For the text-containing cell, return its midpoint in [X, Y] coordinate format. 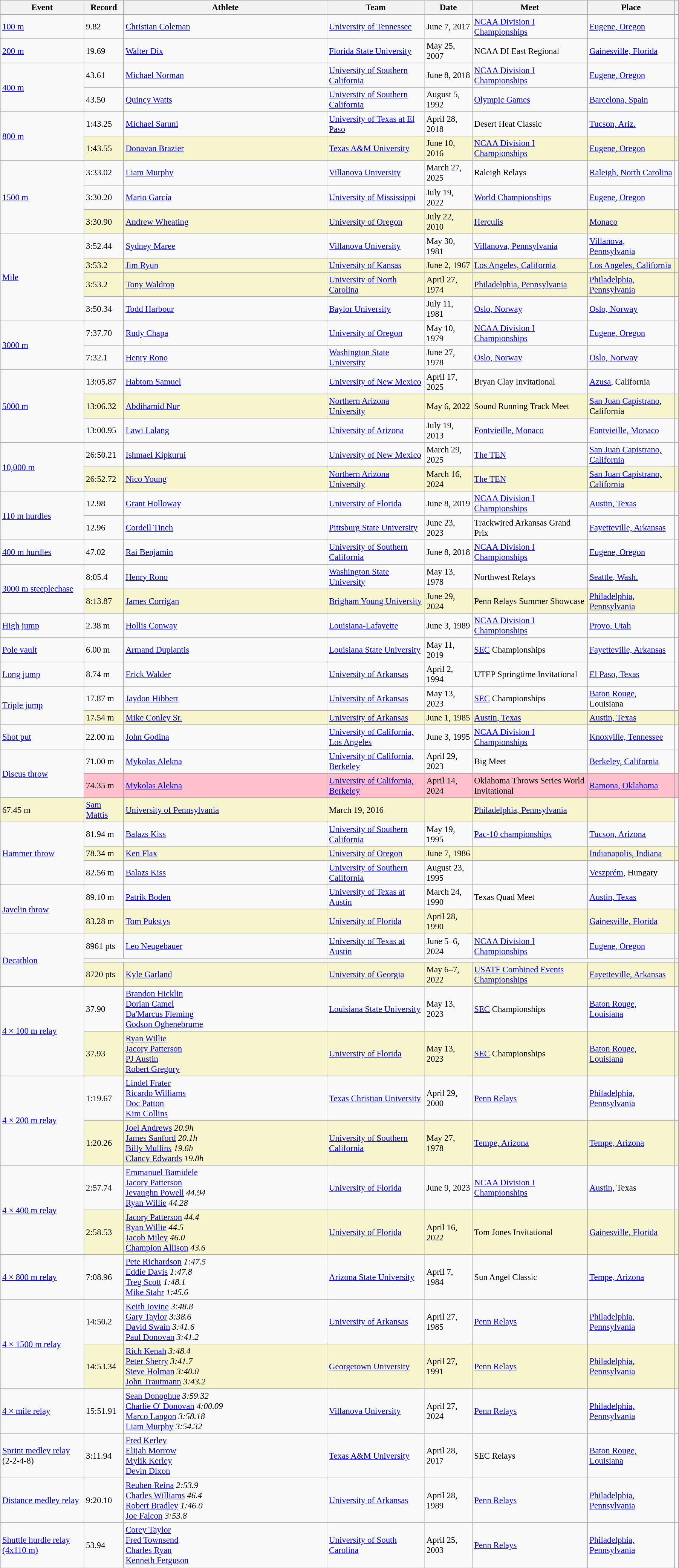
110 m hurdles [42, 516]
University of California, Los Angeles [376, 737]
Pittsburg State University [376, 528]
Herculis [530, 222]
2:58.53 [104, 1232]
1:43.25 [104, 124]
NCAA DI East Regional [530, 51]
3:30.90 [104, 222]
1:20.26 [104, 1143]
June 29, 2024 [448, 601]
12.96 [104, 528]
7:08.96 [104, 1277]
14:50.2 [104, 1322]
7:37.70 [104, 333]
Habtom Samuel [225, 382]
Bryan Clay Invitational [530, 382]
Veszprém, Hungary [631, 873]
8:13.87 [104, 601]
Patrik Boden [225, 897]
Hollis Conway [225, 625]
37.93 [104, 1053]
12.98 [104, 504]
Desert Heat Classic [530, 124]
Leo Neugebauer [225, 946]
53.94 [104, 1546]
May 13, 1978 [448, 577]
Athlete [225, 8]
July 22, 2010 [448, 222]
Record [104, 8]
July 19, 2022 [448, 198]
3000 m [42, 345]
University of Kansas [376, 265]
Shuttle hurdle relay (4x110 m) [42, 1546]
100 m [42, 27]
Jaydon Hibbert [225, 698]
April 29, 2023 [448, 762]
April 7, 1984 [448, 1277]
26:50.21 [104, 455]
Knoxville, Tennessee [631, 737]
April 28, 1990 [448, 921]
Date [448, 8]
Ramona, Oklahoma [631, 786]
Reuben Reina 2:53.9Charles Williams 46.4Robert Bradley 1:46.0Joe Falcon 3:53.8 [225, 1501]
Joel Andrews 20.9hJames Sanford 20.1hBilly Mullins 19.6hClancy Edwards 19.8h [225, 1143]
Keith Iovine 3:48.8 Gary Taylor 3:38.6David Swain 3:41.6 Paul Donovan 3:41.2 [225, 1322]
Oklahoma Throws Series World Invitational [530, 786]
17.87 m [104, 698]
Florida State University [376, 51]
March 27, 2025 [448, 173]
3:30.20 [104, 198]
El Paso, Texas [631, 674]
67.45 m [42, 810]
13:00.95 [104, 431]
78.34 m [104, 854]
Rai Benjamin [225, 553]
5000 m [42, 406]
Mike Conley Sr. [225, 718]
9:20.10 [104, 1501]
Grant Holloway [225, 504]
June 1, 1985 [448, 718]
Pete Richardson 1:47.5Eddie Davis 1:47.8Treg Scott 1:48.1Mike Stahr 1:45.6 [225, 1277]
University of Texas at El Paso [376, 124]
Trackwired Arkansas Grand Prix [530, 528]
Sound Running Track Meet [530, 406]
Azusa, California [631, 382]
3:50.34 [104, 309]
Tony Waldrop [225, 284]
Liam Murphy [225, 173]
Distance medley relay [42, 1501]
8961 pts [104, 946]
Andrew Wheating [225, 222]
University of South Carolina [376, 1546]
2:57.74 [104, 1188]
37.90 [104, 1009]
Ishmael Kipkurui [225, 455]
May 27, 1978 [448, 1143]
Mile [42, 277]
April 16, 2022 [448, 1232]
University of North Carolina [376, 284]
Place [631, 8]
April 2, 1994 [448, 674]
Pole vault [42, 650]
Jacory Patterson 44.4Ryan Willie 44.5Jacob Miley 46.0Champion Allison 43.6 [225, 1232]
Shot put [42, 737]
World Championships [530, 198]
April 28, 2018 [448, 124]
University of Tennessee [376, 27]
83.28 m [104, 921]
Seattle, Wash. [631, 577]
Sprint medley relay (2-2-4-8) [42, 1456]
Hammer throw [42, 854]
Raleigh, North Carolina [631, 173]
May 25, 2007 [448, 51]
17.54 m [104, 718]
10,000 m [42, 467]
University of Arizona [376, 431]
April 29, 2000 [448, 1099]
400 m [42, 87]
June 5–6, 2024 [448, 946]
4 × 200 m relay [42, 1120]
47.02 [104, 553]
April 28, 2017 [448, 1456]
August 23, 1995 [448, 873]
4 × 800 m relay [42, 1277]
Kyle Garland [225, 974]
June 10, 2016 [448, 149]
Javelin throw [42, 909]
Lawi Lalang [225, 431]
University of Georgia [376, 974]
Team [376, 8]
Erick Walder [225, 674]
March 29, 2025 [448, 455]
Ken Flax [225, 854]
Big Meet [530, 762]
Georgetown University [376, 1366]
2.38 m [104, 625]
June 27, 1978 [448, 357]
Penn Relays Summer Showcase [530, 601]
Fred KerleyElijah Morrow Mylik Kerley Devin Dixon [225, 1456]
22.00 m [104, 737]
Tom Jones Invitational [530, 1232]
April 25, 2003 [448, 1546]
Meet [530, 8]
Christian Coleman [225, 27]
July 19, 2013 [448, 431]
4 × mile relay [42, 1412]
April 27, 1991 [448, 1366]
Mario García [225, 198]
Discus throw [42, 774]
13:06.32 [104, 406]
University of Mississippi [376, 198]
April 28, 1989 [448, 1501]
Nico Young [225, 480]
8720 pts [104, 974]
26:52.72 [104, 480]
Cordell Tinch [225, 528]
82.56 m [104, 873]
Michael Saruni [225, 124]
April 27, 1974 [448, 284]
Jim Ryun [225, 265]
Walter Dix [225, 51]
19.69 [104, 51]
Sun Angel Classic [530, 1277]
4 × 400 m relay [42, 1210]
Todd Harbour [225, 309]
Emmanuel BamideleJacory Patterson Jevaughn Powell 44.94Ryan Willie 44.28 [225, 1188]
14:53.34 [104, 1366]
Rudy Chapa [225, 333]
Indianapolis, Indiana [631, 854]
Raleigh Relays [530, 173]
May 30, 1981 [448, 246]
May 19, 1995 [448, 835]
3:11.94 [104, 1456]
6.00 m [104, 650]
May 11, 2019 [448, 650]
3:33.02 [104, 173]
200 m [42, 51]
1:43.55 [104, 149]
3000 m steeplechase [42, 589]
15:51.91 [104, 1412]
March 24, 1990 [448, 897]
Long jump [42, 674]
Armand Duplantis [225, 650]
John Godina [225, 737]
SEC Relays [530, 1456]
Berkeley, California [631, 762]
Pac-10 championships [530, 835]
March 16, 2024 [448, 480]
April 27, 2024 [448, 1412]
Lindel Frater Ricardo WilliamsDoc Patton Kim Collins [225, 1099]
Olympic Games [530, 100]
81.94 m [104, 835]
James Corrigan [225, 601]
University of Pennsylvania [225, 810]
Baylor University [376, 309]
71.00 m [104, 762]
June 3, 1989 [448, 625]
Corey TaylorFred TownsendCharles RyanKenneth Ferguson [225, 1546]
3:52.44 [104, 246]
March 19, 2016 [376, 810]
400 m hurdles [42, 553]
7:32.1 [104, 357]
9.82 [104, 27]
June 23, 2023 [448, 528]
Triple jump [42, 705]
Event [42, 8]
Rich Kenah 3:48.4Peter Sherry 3:41.7Steve Holman 3:40.0John Trautmann 3:43.2 [225, 1366]
4 × 1500 m relay [42, 1344]
Brigham Young University [376, 601]
Sydney Maree [225, 246]
43.61 [104, 75]
Monaco [631, 222]
Texas Quad Meet [530, 897]
June 8, 2019 [448, 504]
July 11, 1981 [448, 309]
Decathlon [42, 960]
June 7, 1986 [448, 854]
8.74 m [104, 674]
June 3, 1995 [448, 737]
Sam Mattis [104, 810]
Abdihamid Nur [225, 406]
Michael Norman [225, 75]
Tucson, Arizona [631, 835]
800 m [42, 136]
May 6–7, 2022 [448, 974]
Tucson, Ariz. [631, 124]
43.50 [104, 100]
June 2, 1967 [448, 265]
Donavan Brazier [225, 149]
May 6, 2022 [448, 406]
Ryan WillieJacory PattersonPJ AustinRobert Gregory [225, 1053]
April 14, 2024 [448, 786]
April 27, 1985 [448, 1322]
May 10, 1979 [448, 333]
Provo, Utah [631, 625]
1500 m [42, 197]
Sean Donoghue 3:59.32Charlie O' Donovan 4:00.09Marco Langon 3:58.18Liam Murphy 3:54.32 [225, 1412]
4 × 100 m relay [42, 1031]
UTEP Springtime Invitational [530, 674]
89.10 m [104, 897]
8:05.4 [104, 577]
13:05.87 [104, 382]
USATF Combined Events Championships [530, 974]
Quincy Watts [225, 100]
Louisiana-Lafayette [376, 625]
April 17, 2025 [448, 382]
Barcelona, Spain [631, 100]
74.35 m [104, 786]
August 5, 1992 [448, 100]
Northwest Relays [530, 577]
Texas Christian University [376, 1099]
Brandon HicklinDorian CamelDa'Marcus Fleming Godson Oghenebrume [225, 1009]
June 9, 2023 [448, 1188]
Arizona State University [376, 1277]
1:19.67 [104, 1099]
Tom Pukstys [225, 921]
High jump [42, 625]
June 7, 2017 [448, 27]
